Output the [X, Y] coordinate of the center of the cell containing the given text.  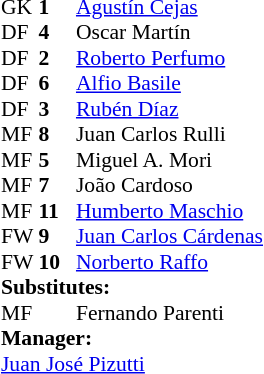
4 [57, 33]
10 [57, 262]
Humberto Maschio [170, 211]
3 [57, 109]
2 [57, 58]
7 [57, 185]
9 [57, 237]
Manager: [132, 339]
5 [57, 160]
Miguel A. Mori [170, 160]
Alfio Basile [170, 83]
Roberto Perfumo [170, 58]
Norberto Raffo [170, 262]
Juan Carlos Cárdenas [170, 237]
Rubén Díaz [170, 109]
6 [57, 83]
8 [57, 135]
Fernando Parenti [170, 313]
11 [57, 211]
Juan Carlos Rulli [170, 135]
Substitutes: [132, 287]
João Cardoso [170, 185]
Oscar Martín [170, 33]
